Search for the cell housing the specified text and yield its [X, Y] center coordinate. 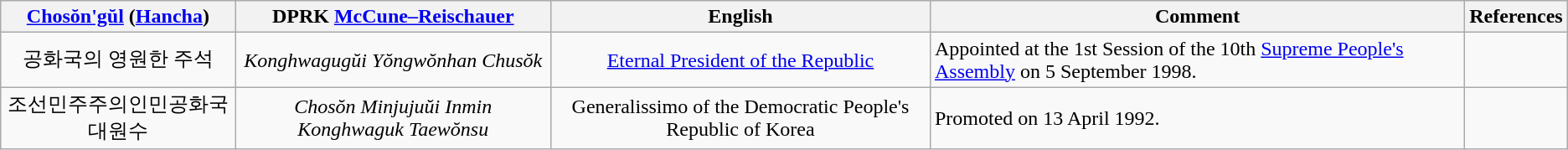
DPRK McCune–Reischauer [394, 17]
English [740, 17]
Promoted on 13 April 1992. [1197, 118]
Konghwagugŭi Yŏngwŏnhan Chusŏk [394, 60]
Chosŏn Minjujuŭi Inmin Konghwaguk Taewŏnsu [394, 118]
Eternal President of the Republic [740, 60]
Comment [1197, 17]
Appointed at the 1st Session of the 10th Supreme People's Assembly on 5 September 1998. [1197, 60]
Generalissimo of the Democratic People's Republic of Korea [740, 118]
Chosŏn'gŭl (Hancha) [118, 17]
조선민주주의인민공화국 대원수 [118, 118]
공화국의 영원한 주석 [118, 60]
References [1516, 17]
